Detect which cell encompasses the target text, then output its [X, Y] center coordinate. 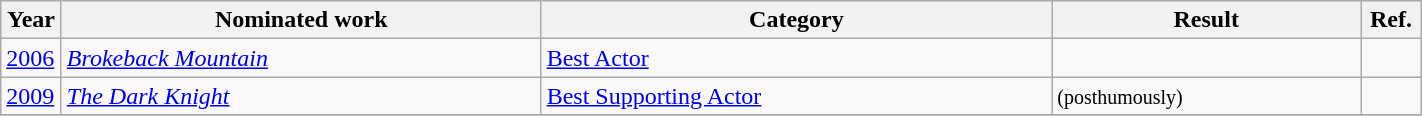
2006 [32, 58]
Nominated work [301, 20]
Best Actor [796, 58]
Ref. [1392, 20]
(posthumously) [1206, 96]
Best Supporting Actor [796, 96]
Year [32, 20]
Result [1206, 20]
The Dark Knight [301, 96]
Brokeback Mountain [301, 58]
Category [796, 20]
2009 [32, 96]
